Determine the [X, Y] coordinate at the center of the cell enclosing the given text.  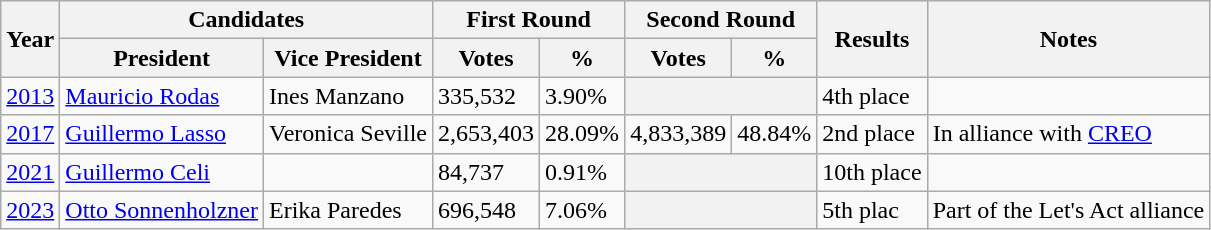
Notes [1068, 39]
2023 [30, 210]
Candidates [246, 20]
2013 [30, 96]
3.90% [582, 96]
In alliance with CREO [1068, 134]
2017 [30, 134]
48.84% [774, 134]
Ines Manzano [348, 96]
4th place [872, 96]
Second Round [721, 20]
10th place [872, 172]
Year [30, 39]
2021 [30, 172]
0.91% [582, 172]
Erika Paredes [348, 210]
Part of the Let's Act alliance [1068, 210]
Veronica Seville [348, 134]
President [162, 58]
28.09% [582, 134]
Otto Sonnenholzner [162, 210]
7.06% [582, 210]
84,737 [486, 172]
2,653,403 [486, 134]
Guillermo Celi [162, 172]
4,833,389 [678, 134]
Guillermo Lasso [162, 134]
Results [872, 39]
2nd place [872, 134]
Mauricio Rodas [162, 96]
696,548 [486, 210]
5th plac [872, 210]
Vice President [348, 58]
First Round [529, 20]
335,532 [486, 96]
